Pinpoint the cell where the given text exists, returning its (X, Y) midpoint coordinate. 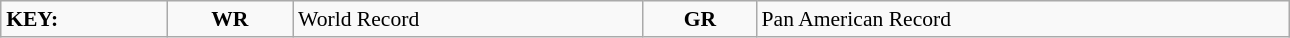
WR (230, 19)
GR (700, 19)
Pan American Record (1023, 19)
KEY: (84, 19)
World Record (468, 19)
